Scan for the cell matching the given text and deliver its [X, Y] coordinate at center. 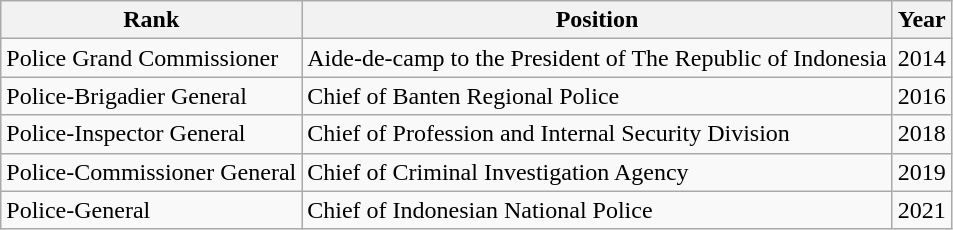
Position [597, 20]
2018 [922, 134]
Chief of Indonesian National Police [597, 210]
Chief of Banten Regional Police [597, 96]
Aide-de-camp to the President of The Republic of Indonesia [597, 58]
2019 [922, 172]
Police-Inspector General [152, 134]
2021 [922, 210]
Police-Brigadier General [152, 96]
Rank [152, 20]
Chief of Criminal Investigation Agency [597, 172]
Year [922, 20]
Chief of Profession and Internal Security Division [597, 134]
Police-General [152, 210]
2014 [922, 58]
2016 [922, 96]
Police Grand Commissioner [152, 58]
Police-Commissioner General [152, 172]
